From the cell containing the given text, extract its center point as (x, y) coordinate. 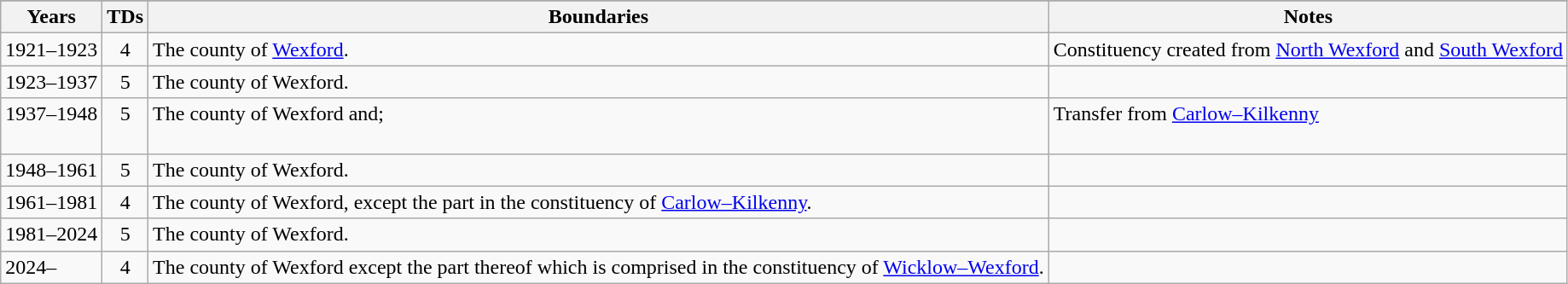
Years (51, 17)
1921–1923 (51, 49)
Transfer from Carlow–Kilkenny (1308, 126)
TDs (125, 17)
Notes (1308, 17)
Boundaries (599, 17)
1981–2024 (51, 235)
1923–1937 (51, 82)
The county of Wexford and; (599, 126)
Constituency created from North Wexford and South Wexford (1308, 49)
The county of Wexford except the part thereof which is comprised in the constituency of Wicklow–Wexford. (599, 267)
The county of Wexford, except the part in the constituency of Carlow–Kilkenny. (599, 202)
1948–1961 (51, 170)
1937–1948 (51, 126)
1961–1981 (51, 202)
2024– (51, 267)
